Capture the cell that displays the provided text and extract its [x, y] central coordinate. 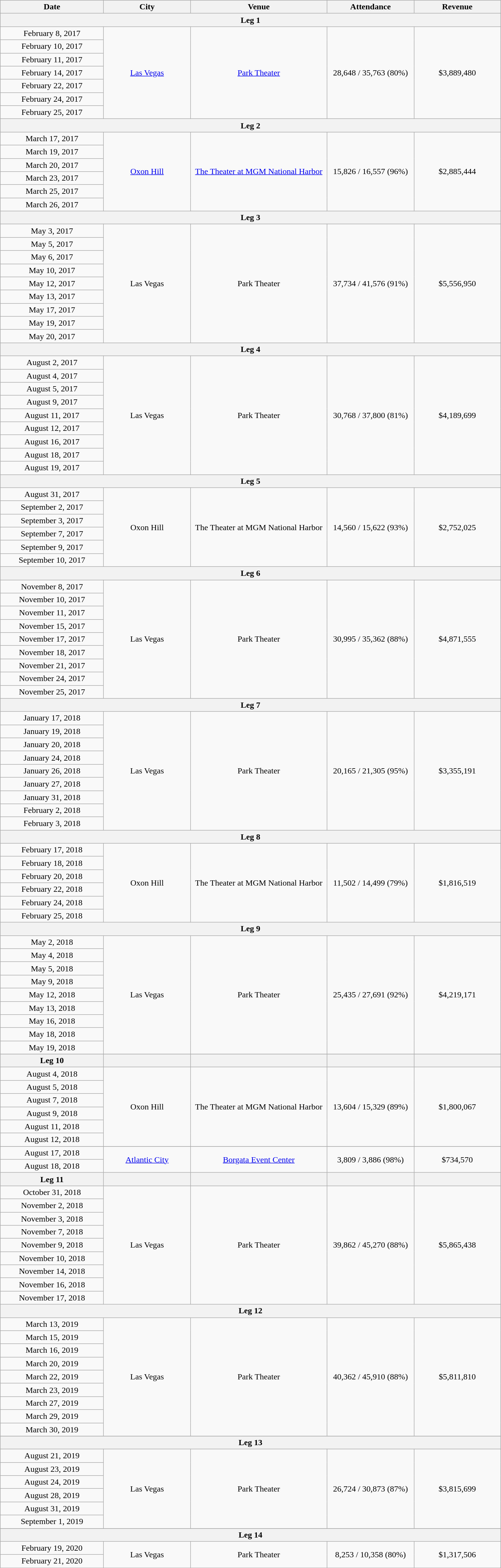
November 10, 2017 [52, 600]
City [147, 7]
$3,355,191 [457, 771]
May 16, 2018 [52, 1021]
March 25, 2017 [52, 191]
November 3, 2018 [52, 1218]
Leg 6 [250, 573]
November 14, 2018 [52, 1271]
August 9, 2018 [52, 1113]
May 5, 2017 [52, 244]
May 13, 2017 [52, 297]
May 19, 2018 [52, 1048]
March 23, 2019 [52, 1390]
August 7, 2018 [52, 1100]
February 18, 2018 [52, 863]
26,724 / 30,873 (87%) [371, 1489]
40,362 / 45,910 (88%) [371, 1377]
September 9, 2017 [52, 547]
November 25, 2017 [52, 692]
August 9, 2017 [52, 402]
September 3, 2017 [52, 520]
August 31, 2017 [52, 494]
November 10, 2018 [52, 1258]
January 31, 2018 [52, 797]
May 12, 2017 [52, 283]
Leg 1 [250, 20]
August 2, 2017 [52, 362]
$1,800,067 [457, 1107]
October 31, 2018 [52, 1192]
8,253 / 10,358 (80%) [371, 1555]
February 21, 2020 [52, 1561]
May 4, 2018 [52, 955]
January 17, 2018 [52, 718]
$1,816,519 [457, 883]
February 22, 2018 [52, 889]
February 19, 2020 [52, 1548]
September 7, 2017 [52, 534]
$2,752,025 [457, 527]
Leg 11 [52, 1179]
March 17, 2017 [52, 138]
Leg 3 [250, 218]
November 15, 2017 [52, 626]
August 11, 2018 [52, 1126]
39,862 / 45,270 (88%) [371, 1245]
$4,871,555 [457, 640]
May 3, 2017 [52, 231]
11,502 / 14,499 (79%) [371, 883]
$5,556,950 [457, 284]
September 2, 2017 [52, 507]
$3,815,699 [457, 1489]
Atlantic City [147, 1159]
Leg 13 [250, 1443]
September 1, 2019 [52, 1522]
February 11, 2017 [52, 60]
November 16, 2018 [52, 1285]
$734,570 [457, 1159]
14,560 / 15,622 (93%) [371, 527]
August 18, 2017 [52, 455]
November 24, 2017 [52, 679]
August 24, 2019 [52, 1482]
February 24, 2018 [52, 903]
January 27, 2018 [52, 784]
May 2, 2018 [52, 942]
May 19, 2017 [52, 323]
November 21, 2017 [52, 665]
November 18, 2017 [52, 652]
Attendance [371, 7]
25,435 / 27,691 (92%) [371, 995]
November 9, 2018 [52, 1245]
March 27, 2019 [52, 1403]
May 17, 2017 [52, 310]
March 20, 2017 [52, 165]
March 19, 2017 [52, 152]
February 25, 2018 [52, 916]
August 16, 2017 [52, 442]
February 22, 2017 [52, 86]
January 26, 2018 [52, 771]
September 10, 2017 [52, 560]
August 11, 2017 [52, 415]
February 25, 2017 [52, 112]
15,826 / 16,557 (96%) [371, 171]
May 13, 2018 [52, 1008]
February 10, 2017 [52, 46]
March 29, 2019 [52, 1416]
August 23, 2019 [52, 1469]
March 22, 2019 [52, 1377]
February 3, 2018 [52, 824]
August 5, 2018 [52, 1087]
February 8, 2017 [52, 33]
Leg 4 [250, 349]
March 20, 2019 [52, 1363]
March 15, 2019 [52, 1337]
37,734 / 41,576 (91%) [371, 284]
Leg 8 [250, 837]
$4,219,171 [457, 995]
February 20, 2018 [52, 876]
$4,189,699 [457, 415]
March 26, 2017 [52, 205]
February 17, 2018 [52, 850]
May 10, 2017 [52, 270]
November 17, 2017 [52, 639]
30,995 / 35,362 (88%) [371, 640]
Leg 7 [250, 705]
March 16, 2019 [52, 1350]
November 8, 2017 [52, 587]
May 20, 2017 [52, 336]
August 12, 2017 [52, 428]
Leg 2 [250, 125]
January 19, 2018 [52, 731]
Borgata Event Center [259, 1159]
February 14, 2017 [52, 73]
November 11, 2017 [52, 613]
January 20, 2018 [52, 744]
August 18, 2018 [52, 1166]
Leg 12 [250, 1311]
May 6, 2017 [52, 257]
Leg 9 [250, 929]
$5,865,438 [457, 1245]
20,165 / 21,305 (95%) [371, 771]
November 7, 2018 [52, 1232]
May 9, 2018 [52, 981]
January 24, 2018 [52, 758]
August 4, 2018 [52, 1074]
Venue [259, 7]
August 21, 2019 [52, 1456]
3,809 / 3,886 (98%) [371, 1159]
August 31, 2019 [52, 1508]
13,604 / 15,329 (89%) [371, 1107]
August 5, 2017 [52, 389]
August 4, 2017 [52, 375]
May 5, 2018 [52, 968]
February 2, 2018 [52, 810]
November 17, 2018 [52, 1298]
March 23, 2017 [52, 178]
Leg 10 [52, 1061]
May 18, 2018 [52, 1034]
30,768 / 37,800 (81%) [371, 415]
November 2, 2018 [52, 1205]
May 12, 2018 [52, 995]
Leg 5 [250, 481]
August 17, 2018 [52, 1153]
28,648 / 35,763 (80%) [371, 73]
March 30, 2019 [52, 1430]
$5,811,810 [457, 1377]
August 12, 2018 [52, 1140]
Revenue [457, 7]
Leg 14 [250, 1535]
March 13, 2019 [52, 1324]
August 19, 2017 [52, 468]
$3,889,480 [457, 73]
$2,885,444 [457, 171]
August 28, 2019 [52, 1495]
February 24, 2017 [52, 99]
Date [52, 7]
$1,317,506 [457, 1555]
